Output the [x, y] coordinate of the center of the cell containing the given text.  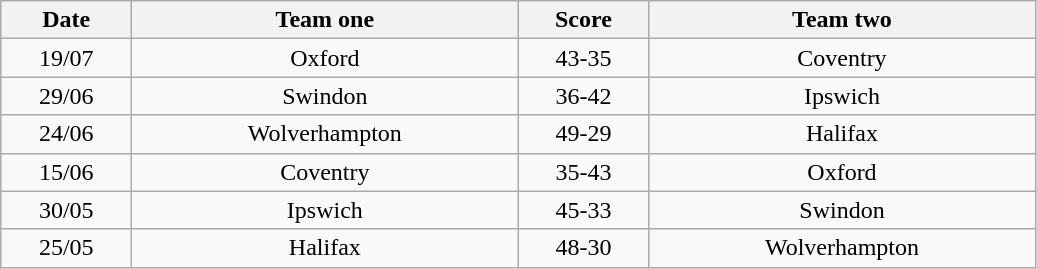
Score [584, 20]
35-43 [584, 172]
15/06 [66, 172]
48-30 [584, 248]
45-33 [584, 210]
19/07 [66, 58]
29/06 [66, 96]
36-42 [584, 96]
Team one [325, 20]
43-35 [584, 58]
49-29 [584, 134]
25/05 [66, 248]
24/06 [66, 134]
Date [66, 20]
Team two [842, 20]
30/05 [66, 210]
